Identify which cell holds the provided text, then report its [X, Y] central coordinate. 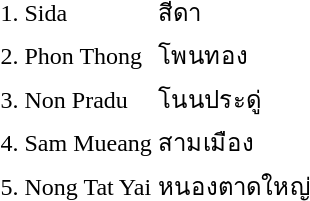
Phon Thong [88, 56]
Non Pradu [88, 99]
Sam Mueang [88, 142]
